Find where the given text appears and provide that cell's center as (x, y) coordinate. 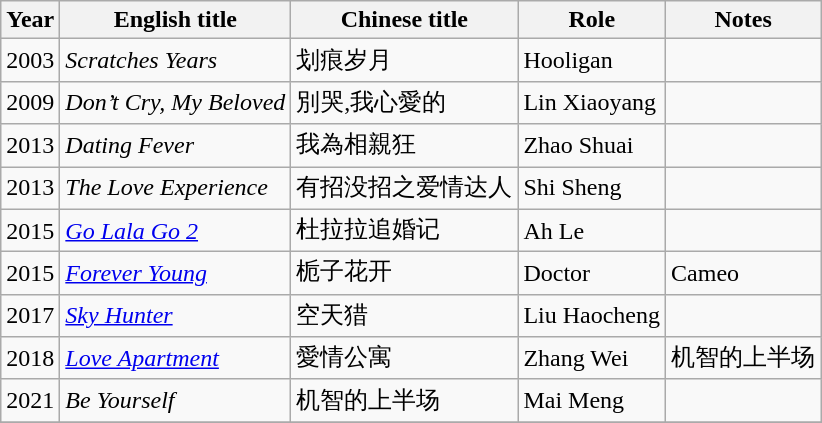
空天猎 (404, 316)
Don’t Cry, My Beloved (176, 102)
2017 (30, 316)
Notes (744, 20)
Scratches Years (176, 60)
Go Lala Go 2 (176, 230)
Doctor (592, 274)
Dating Fever (176, 146)
Love Apartment (176, 358)
Be Yourself (176, 400)
Mai Meng (592, 400)
The Love Experience (176, 188)
Ah Le (592, 230)
Zhang Wei (592, 358)
Forever Young (176, 274)
Role (592, 20)
Liu Haocheng (592, 316)
有招没招之爱情达人 (404, 188)
別哭,我心愛的 (404, 102)
2009 (30, 102)
Cameo (744, 274)
Chinese title (404, 20)
愛情公寓 (404, 358)
2003 (30, 60)
杜拉拉追婚记 (404, 230)
我為相親狂 (404, 146)
Year (30, 20)
2018 (30, 358)
Sky Hunter (176, 316)
2021 (30, 400)
栀子花开 (404, 274)
Hooligan (592, 60)
Zhao Shuai (592, 146)
Lin Xiaoyang (592, 102)
Shi Sheng (592, 188)
划痕岁月 (404, 60)
English title (176, 20)
